Output the (x, y) coordinate of the center of the cell containing the given text.  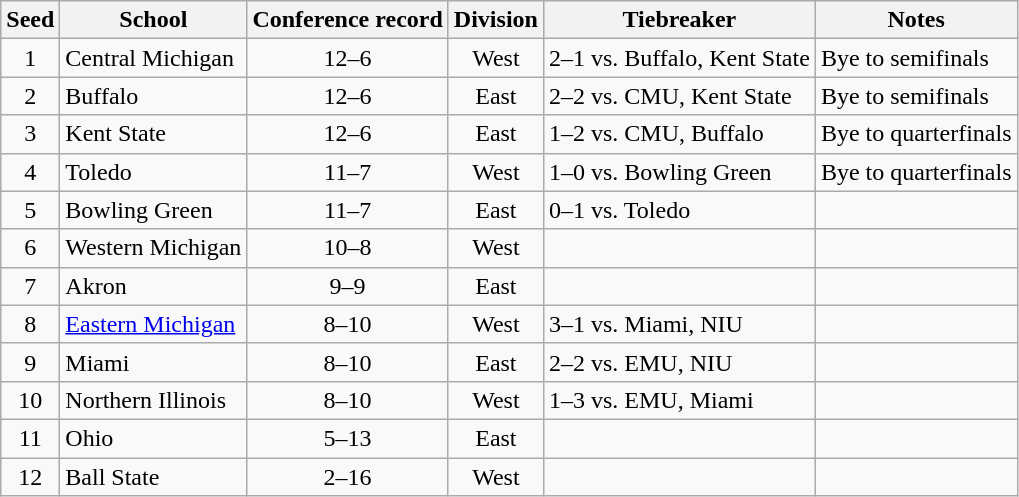
5–13 (348, 438)
Akron (154, 286)
School (154, 20)
9 (30, 362)
0–1 vs. Toledo (679, 210)
1–2 vs. CMU, Buffalo (679, 134)
5 (30, 210)
Bowling Green (154, 210)
Conference record (348, 20)
1–3 vs. EMU, Miami (679, 400)
Kent State (154, 134)
Northern Illinois (154, 400)
Tiebreaker (679, 20)
2 (30, 96)
Miami (154, 362)
10–8 (348, 248)
Ohio (154, 438)
4 (30, 172)
6 (30, 248)
Western Michigan (154, 248)
Toledo (154, 172)
1–0 vs. Bowling Green (679, 172)
3–1 vs. Miami, NIU (679, 324)
Division (496, 20)
12 (30, 477)
2–1 vs. Buffalo, Kent State (679, 58)
2–2 vs. EMU, NIU (679, 362)
8 (30, 324)
10 (30, 400)
9–9 (348, 286)
11 (30, 438)
3 (30, 134)
Ball State (154, 477)
Central Michigan (154, 58)
2–2 vs. CMU, Kent State (679, 96)
7 (30, 286)
1 (30, 58)
Notes (916, 20)
Seed (30, 20)
2–16 (348, 477)
Buffalo (154, 96)
Eastern Michigan (154, 324)
